Determine the (x, y) coordinate at the center of the cell enclosing the given text.  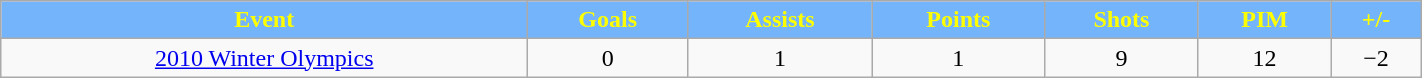
PIM (1264, 20)
Shots (1121, 20)
Event (264, 20)
0 (608, 58)
Points (958, 20)
2010 Winter Olympics (264, 58)
9 (1121, 58)
12 (1264, 58)
−2 (1376, 58)
Goals (608, 20)
+/- (1376, 20)
Assists (780, 20)
